From the cell containing the given text, extract its center point as [X, Y] coordinate. 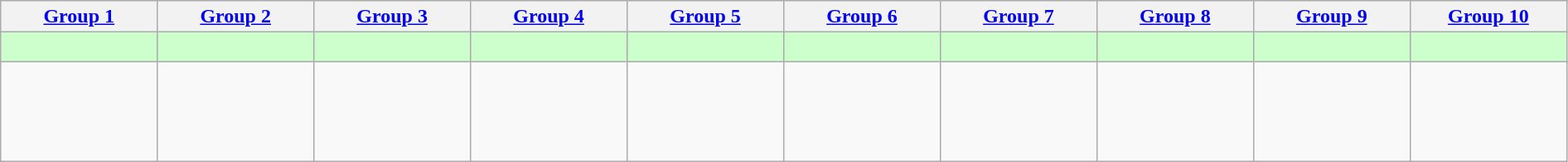
Group 7 [1018, 17]
Group 6 [862, 17]
Group 5 [706, 17]
Group 10 [1488, 17]
Group 1 [80, 17]
Group 8 [1175, 17]
Group 9 [1331, 17]
Group 3 [393, 17]
Group 2 [235, 17]
Group 4 [549, 17]
